Extract the (X, Y) coordinate from the center of the cell holding the provided text.  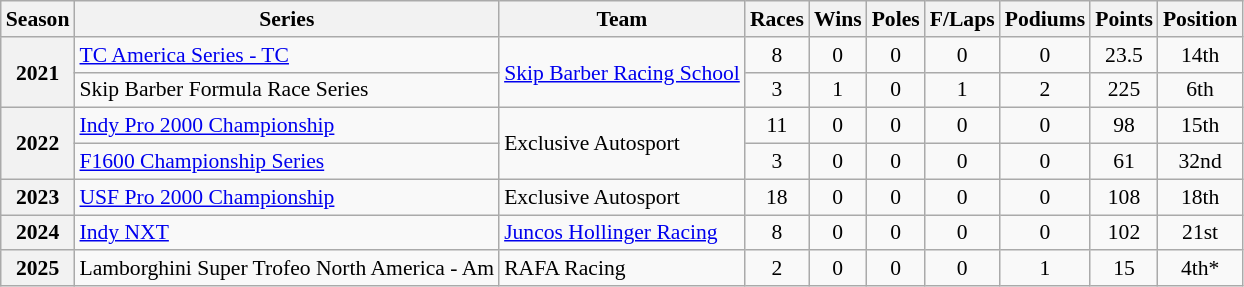
Juncos Hollinger Racing (622, 233)
18 (777, 197)
14th (1200, 55)
Wins (838, 19)
4th* (1200, 269)
Lamborghini Super Trofeo North America - Am (286, 269)
2023 (38, 197)
Skip Barber Racing School (622, 72)
108 (1124, 197)
21st (1200, 233)
Races (777, 19)
23.5 (1124, 55)
Indy Pro 2000 Championship (286, 126)
61 (1124, 162)
225 (1124, 90)
98 (1124, 126)
102 (1124, 233)
Podiums (1046, 19)
11 (777, 126)
Series (286, 19)
USF Pro 2000 Championship (286, 197)
32nd (1200, 162)
6th (1200, 90)
F/Laps (962, 19)
Team (622, 19)
RAFA Racing (622, 269)
18th (1200, 197)
Poles (896, 19)
F1600 Championship Series (286, 162)
TC America Series - TC (286, 55)
2025 (38, 269)
15th (1200, 126)
Points (1124, 19)
15 (1124, 269)
2022 (38, 144)
2021 (38, 72)
2024 (38, 233)
Season (38, 19)
Indy NXT (286, 233)
Skip Barber Formula Race Series (286, 90)
Position (1200, 19)
